Provide the [x, y] coordinate of the cell's center where the given text is located.  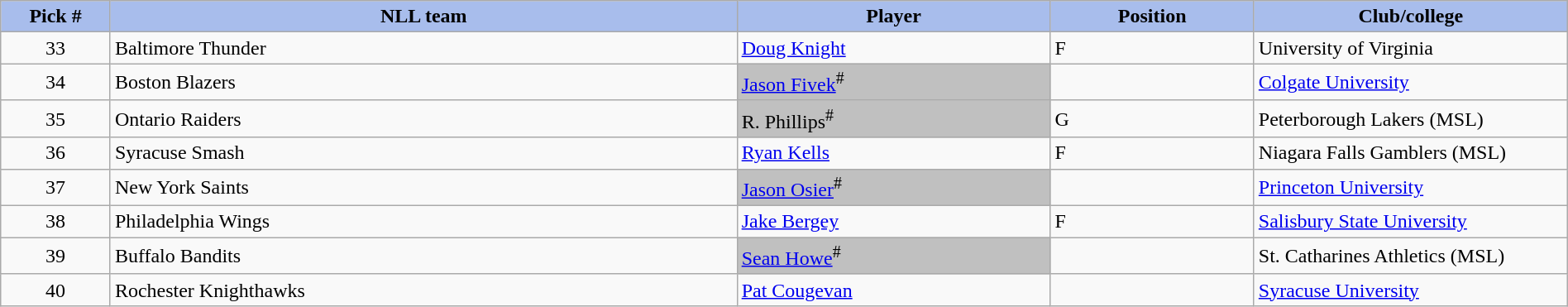
Colgate University [1411, 83]
36 [56, 153]
Ontario Raiders [423, 119]
Jason Osier# [893, 187]
Philadelphia Wings [423, 222]
Buffalo Bandits [423, 257]
New York Saints [423, 187]
St. Catharines Athletics (MSL) [1411, 257]
University of Virginia [1411, 48]
Ryan Kells [893, 153]
Boston Blazers [423, 83]
Player [893, 17]
Peterborough Lakers (MSL) [1411, 119]
40 [56, 290]
Doug Knight [893, 48]
Sean Howe# [893, 257]
33 [56, 48]
Baltimore Thunder [423, 48]
Pat Cougevan [893, 290]
NLL team [423, 17]
37 [56, 187]
Pick # [56, 17]
Niagara Falls Gamblers (MSL) [1411, 153]
38 [56, 222]
G [1152, 119]
Rochester Knighthawks [423, 290]
34 [56, 83]
Princeton University [1411, 187]
Jake Bergey [893, 222]
Syracuse Smash [423, 153]
Position [1152, 17]
35 [56, 119]
Club/college [1411, 17]
Jason Fivek# [893, 83]
Salisbury State University [1411, 222]
R. Phillips# [893, 119]
39 [56, 257]
Syracuse University [1411, 290]
